Output the [x, y] coordinate of the center of the cell containing the given text.  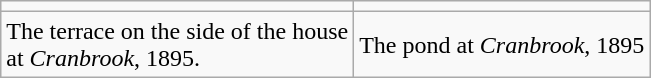
The terrace on the side of the houseat Cranbrook, 1895. [178, 44]
The pond at Cranbrook, 1895 [502, 44]
